From the cell containing the given text, extract its center point as [X, Y] coordinate. 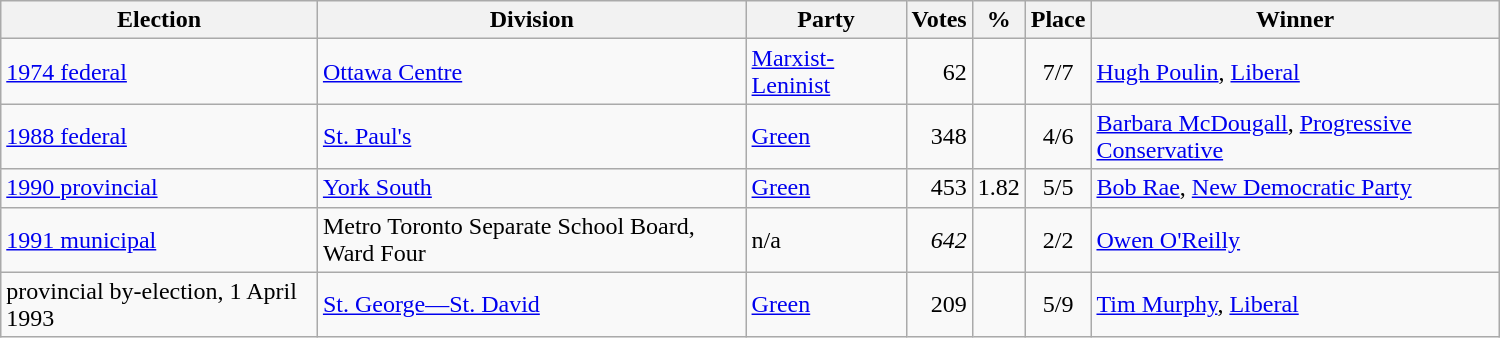
Bob Rae, New Democratic Party [1295, 188]
Hugh Poulin, Liberal [1295, 72]
2/2 [1058, 240]
348 [939, 136]
1974 federal [160, 72]
Party [826, 20]
1990 provincial [160, 188]
Barbara McDougall, Progressive Conservative [1295, 136]
Election [160, 20]
Tim Murphy, Liberal [1295, 304]
York South [532, 188]
% [998, 20]
Winner [1295, 20]
5/5 [1058, 188]
4/6 [1058, 136]
209 [939, 304]
62 [939, 72]
Marxist-Leninist [826, 72]
Ottawa Centre [532, 72]
Metro Toronto Separate School Board, Ward Four [532, 240]
7/7 [1058, 72]
1988 federal [160, 136]
provincial by-election, 1 April 1993 [160, 304]
St. Paul's [532, 136]
Place [1058, 20]
Owen O'Reilly [1295, 240]
1.82 [998, 188]
Division [532, 20]
St. George—St. David [532, 304]
1991 municipal [160, 240]
n/a [826, 240]
642 [939, 240]
5/9 [1058, 304]
Votes [939, 20]
453 [939, 188]
